From the cell containing the given text, extract its center point as (x, y) coordinate. 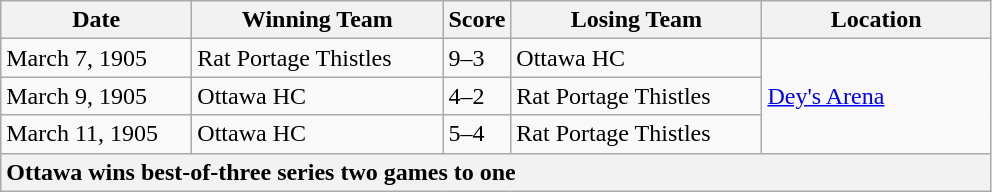
4–2 (477, 96)
March 9, 1905 (96, 96)
Losing Team (636, 20)
March 7, 1905 (96, 58)
5–4 (477, 134)
Winning Team (318, 20)
March 11, 1905 (96, 134)
Date (96, 20)
Ottawa wins best-of-three series two games to one (496, 172)
Location (876, 20)
Dey's Arena (876, 96)
Score (477, 20)
9–3 (477, 58)
